Determine the [X, Y] coordinate at the center of the cell enclosing the given text.  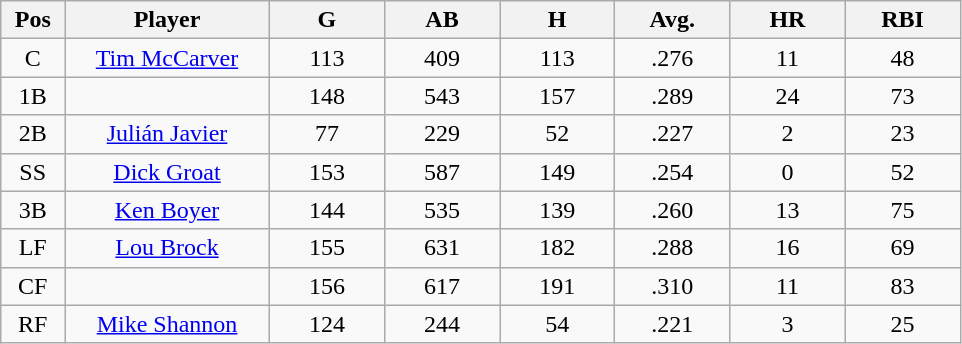
155 [326, 248]
229 [442, 134]
157 [558, 96]
617 [442, 286]
Lou Brock [168, 248]
.276 [672, 58]
25 [902, 324]
AB [442, 20]
124 [326, 324]
RF [33, 324]
HR [788, 20]
2B [33, 134]
G [326, 20]
153 [326, 172]
CF [33, 286]
23 [902, 134]
543 [442, 96]
24 [788, 96]
144 [326, 210]
.289 [672, 96]
.310 [672, 286]
13 [788, 210]
Ken Boyer [168, 210]
Avg. [672, 20]
Player [168, 20]
SS [33, 172]
73 [902, 96]
139 [558, 210]
83 [902, 286]
631 [442, 248]
LF [33, 248]
3 [788, 324]
244 [442, 324]
148 [326, 96]
75 [902, 210]
16 [788, 248]
.288 [672, 248]
156 [326, 286]
1B [33, 96]
54 [558, 324]
Tim McCarver [168, 58]
0 [788, 172]
RBI [902, 20]
182 [558, 248]
C [33, 58]
587 [442, 172]
3B [33, 210]
409 [442, 58]
Pos [33, 20]
535 [442, 210]
.221 [672, 324]
.254 [672, 172]
Julián Javier [168, 134]
Mike Shannon [168, 324]
191 [558, 286]
149 [558, 172]
.227 [672, 134]
2 [788, 134]
Dick Groat [168, 172]
H [558, 20]
48 [902, 58]
77 [326, 134]
69 [902, 248]
.260 [672, 210]
